Identify which cell holds the provided text, then report its [x, y] central coordinate. 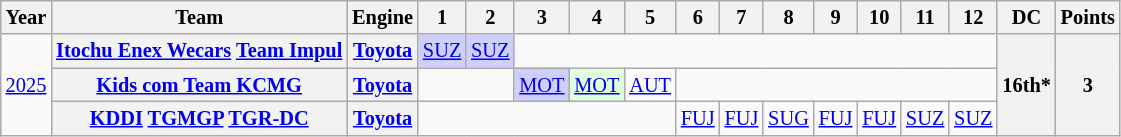
Points [1088, 17]
16th* [1026, 84]
Itochu Enex Wecars Team Impul [199, 51]
SUG [788, 118]
8 [788, 17]
11 [925, 17]
6 [698, 17]
1 [442, 17]
2025 [26, 84]
Team [199, 17]
Year [26, 17]
7 [742, 17]
DC [1026, 17]
KDDI TGMGP TGR-DC [199, 118]
12 [973, 17]
Engine [382, 17]
5 [650, 17]
4 [596, 17]
9 [836, 17]
2 [490, 17]
Kids com Team KCMG [199, 85]
10 [879, 17]
AUT [650, 85]
